Search for the cell housing the specified text and yield its [x, y] center coordinate. 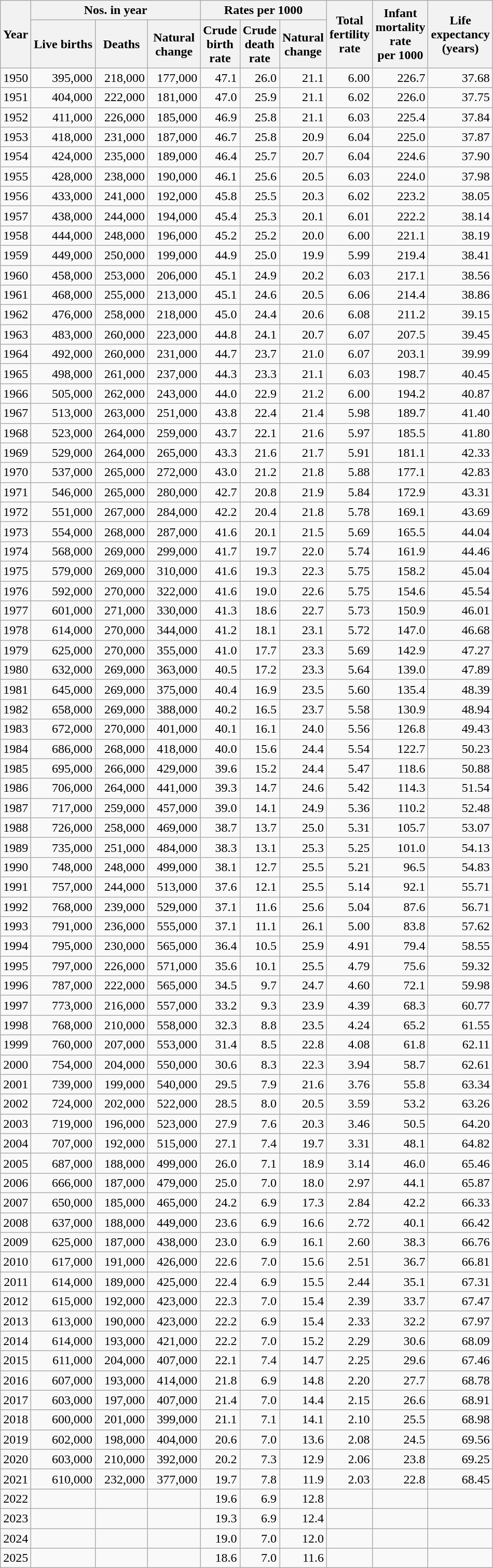
2022 [16, 1499]
611,000 [63, 1361]
2003 [16, 1124]
198,000 [121, 1439]
465,000 [174, 1202]
40.2 [220, 709]
1985 [16, 768]
1979 [16, 650]
12.1 [259, 887]
51.54 [460, 788]
2010 [16, 1262]
773,000 [63, 1005]
426,000 [174, 1262]
3.94 [350, 1065]
1974 [16, 551]
56.71 [460, 907]
Crudebirthrate [220, 44]
46.7 [220, 137]
1969 [16, 453]
44.1 [401, 1183]
177.1 [401, 472]
68.3 [401, 1005]
Lifeexpectancy(years) [460, 34]
66.42 [460, 1222]
158.2 [401, 571]
150.9 [401, 611]
25.7 [259, 157]
2001 [16, 1084]
202,000 [121, 1104]
5.78 [350, 512]
67.46 [460, 1361]
253,000 [121, 275]
650,000 [63, 1202]
5.99 [350, 255]
122.7 [401, 749]
1951 [16, 97]
110.2 [401, 808]
5.72 [350, 631]
5.42 [350, 788]
421,000 [174, 1341]
37.6 [220, 887]
1990 [16, 867]
43.7 [220, 433]
Totalfertilityrate [350, 34]
35.6 [220, 966]
2016 [16, 1380]
330,000 [174, 611]
2015 [16, 1361]
1958 [16, 235]
44.7 [220, 354]
615,000 [63, 1301]
5.98 [350, 413]
1972 [16, 512]
68.98 [460, 1420]
230,000 [121, 946]
38.7 [220, 828]
1962 [16, 315]
2006 [16, 1183]
2.03 [350, 1479]
1955 [16, 176]
12.0 [303, 1538]
42.33 [460, 453]
2.44 [350, 1282]
237,000 [174, 374]
255,000 [121, 295]
66.33 [460, 1202]
444,000 [63, 235]
3.59 [350, 1104]
20.0 [303, 235]
754,000 [63, 1065]
24.5 [401, 1439]
262,000 [121, 394]
1965 [16, 374]
2.72 [350, 1222]
2.29 [350, 1341]
2.97 [350, 1183]
24.0 [303, 729]
1986 [16, 788]
1968 [16, 433]
223.2 [401, 196]
1996 [16, 986]
2000 [16, 1065]
224.0 [401, 176]
40.4 [220, 690]
37.84 [460, 117]
47.0 [220, 97]
2007 [16, 1202]
65.46 [460, 1163]
142.9 [401, 650]
2.84 [350, 1202]
13.6 [303, 1439]
1976 [16, 591]
Live births [63, 44]
553,000 [174, 1045]
2018 [16, 1420]
579,000 [63, 571]
284,000 [174, 512]
12.9 [303, 1459]
4.24 [350, 1025]
45.2 [220, 235]
165.5 [401, 531]
198.7 [401, 374]
18.1 [259, 631]
557,000 [174, 1005]
49.43 [460, 729]
1999 [16, 1045]
38.56 [460, 275]
44.46 [460, 551]
189.7 [401, 413]
41.3 [220, 611]
12.7 [259, 867]
194,000 [174, 216]
5.58 [350, 709]
2.08 [350, 1439]
483,000 [63, 334]
540,000 [174, 1084]
54.13 [460, 847]
105.7 [401, 828]
1995 [16, 966]
1989 [16, 847]
2002 [16, 1104]
498,000 [63, 374]
617,000 [63, 1262]
12.4 [303, 1518]
3.14 [350, 1163]
39.3 [220, 788]
1970 [16, 472]
5.47 [350, 768]
130.9 [401, 709]
27.7 [401, 1380]
1975 [16, 571]
211.2 [401, 315]
2.60 [350, 1242]
Year [16, 34]
5.97 [350, 433]
401,000 [174, 729]
Crudedeathrate [259, 44]
2020 [16, 1459]
29.5 [220, 1084]
24.1 [259, 334]
59.98 [460, 986]
139.0 [401, 670]
68.91 [460, 1400]
2021 [16, 1479]
114.3 [401, 788]
32.3 [220, 1025]
48.39 [460, 690]
760,000 [63, 1045]
1994 [16, 946]
66.76 [460, 1242]
505,000 [63, 394]
68.78 [460, 1380]
672,000 [63, 729]
21.5 [303, 531]
Nos. in year [116, 10]
1983 [16, 729]
272,000 [174, 472]
1956 [16, 196]
40.0 [220, 749]
717,000 [63, 808]
40.87 [460, 394]
425,000 [174, 1282]
154.6 [401, 591]
48.1 [401, 1143]
36.7 [401, 1262]
5.31 [350, 828]
484,000 [174, 847]
1978 [16, 631]
39.0 [220, 808]
201,000 [121, 1420]
17.7 [259, 650]
1959 [16, 255]
66.81 [460, 1262]
5.00 [350, 927]
135.4 [401, 690]
4.08 [350, 1045]
45.54 [460, 591]
537,000 [63, 472]
613,000 [63, 1321]
5.91 [350, 453]
47.1 [220, 78]
58.7 [401, 1065]
42.83 [460, 472]
1981 [16, 690]
11.1 [259, 927]
55.71 [460, 887]
37.87 [460, 137]
50.5 [401, 1124]
458,000 [63, 275]
59.32 [460, 966]
1963 [16, 334]
8.0 [259, 1104]
5.74 [350, 551]
2017 [16, 1400]
28.5 [220, 1104]
355,000 [174, 650]
222.2 [401, 216]
2009 [16, 1242]
399,000 [174, 1420]
41.7 [220, 551]
38.1 [220, 867]
14.4 [303, 1400]
2.20 [350, 1380]
45.8 [220, 196]
1982 [16, 709]
610,000 [63, 1479]
9.7 [259, 986]
21.0 [303, 354]
411,000 [63, 117]
37.90 [460, 157]
213,000 [174, 295]
46.0 [401, 1163]
43.69 [460, 512]
7.3 [259, 1459]
2019 [16, 1439]
38.19 [460, 235]
225.0 [401, 137]
363,000 [174, 670]
571,000 [174, 966]
1953 [16, 137]
16.5 [259, 709]
1992 [16, 907]
20.4 [259, 512]
37.98 [460, 176]
5.36 [350, 808]
26.1 [303, 927]
2.51 [350, 1262]
433,000 [63, 196]
5.54 [350, 749]
92.1 [401, 887]
15.5 [303, 1282]
707,000 [63, 1143]
221.1 [401, 235]
44.0 [220, 394]
219.4 [401, 255]
34.5 [220, 986]
44.04 [460, 531]
118.6 [401, 768]
5.25 [350, 847]
476,000 [63, 315]
375,000 [174, 690]
11.9 [303, 1479]
2.15 [350, 1400]
1966 [16, 394]
72.1 [401, 986]
32.2 [401, 1321]
46.4 [220, 157]
181,000 [174, 97]
429,000 [174, 768]
6.06 [350, 295]
1950 [16, 78]
25.2 [259, 235]
2011 [16, 1282]
2014 [16, 1341]
726,000 [63, 828]
16.6 [303, 1222]
40.45 [460, 374]
377,000 [174, 1479]
44.9 [220, 255]
54.83 [460, 867]
64.82 [460, 1143]
602,000 [63, 1439]
191,000 [121, 1262]
1957 [16, 216]
1987 [16, 808]
38.05 [460, 196]
43.31 [460, 492]
546,000 [63, 492]
8.3 [259, 1065]
554,000 [63, 531]
169.1 [401, 512]
555,000 [174, 927]
69.56 [460, 1439]
241,000 [121, 196]
5.73 [350, 611]
Deaths [121, 44]
22.9 [259, 394]
217.1 [401, 275]
10.5 [259, 946]
23.9 [303, 1005]
61.8 [401, 1045]
7.9 [259, 1084]
177,000 [174, 78]
5.64 [350, 670]
24.2 [220, 1202]
23.8 [401, 1459]
38.41 [460, 255]
739,000 [63, 1084]
10.1 [259, 966]
8.8 [259, 1025]
65.87 [460, 1183]
2024 [16, 1538]
33.2 [220, 1005]
757,000 [63, 887]
197,000 [121, 1400]
7.6 [259, 1124]
267,000 [121, 512]
686,000 [63, 749]
161.9 [401, 551]
5.21 [350, 867]
637,000 [63, 1222]
68.45 [460, 1479]
36.4 [220, 946]
53.07 [460, 828]
658,000 [63, 709]
17.3 [303, 1202]
1991 [16, 887]
7.8 [259, 1479]
203.1 [401, 354]
5.84 [350, 492]
44.3 [220, 374]
40.5 [220, 670]
63.34 [460, 1084]
47.27 [460, 650]
101.0 [401, 847]
632,000 [63, 670]
46.01 [460, 611]
21.9 [303, 492]
271,000 [121, 611]
68.09 [460, 1341]
33.7 [401, 1301]
206,000 [174, 275]
20.9 [303, 137]
457,000 [174, 808]
181.1 [401, 453]
207,000 [121, 1045]
223,000 [174, 334]
263,000 [121, 413]
735,000 [63, 847]
5.88 [350, 472]
748,000 [63, 867]
4.39 [350, 1005]
666,000 [63, 1183]
568,000 [63, 551]
8.5 [259, 1045]
239,000 [121, 907]
322,000 [174, 591]
63.26 [460, 1104]
147.0 [401, 631]
12.8 [303, 1499]
65.2 [401, 1025]
126.8 [401, 729]
22.7 [303, 611]
2.39 [350, 1301]
27.1 [220, 1143]
5.60 [350, 690]
492,000 [63, 354]
55.8 [401, 1084]
236,000 [121, 927]
20.8 [259, 492]
38.86 [460, 295]
52.48 [460, 808]
2.10 [350, 1420]
5.14 [350, 887]
1988 [16, 828]
226.0 [401, 97]
706,000 [63, 788]
1980 [16, 670]
797,000 [63, 966]
522,000 [174, 1104]
19.9 [303, 255]
Rates per 1000 [264, 10]
1964 [16, 354]
6.01 [350, 216]
3.46 [350, 1124]
2.06 [350, 1459]
592,000 [63, 591]
392,000 [174, 1459]
46.1 [220, 176]
344,000 [174, 631]
46.9 [220, 117]
1967 [16, 413]
26.6 [401, 1400]
214.4 [401, 295]
551,000 [63, 512]
83.8 [401, 927]
2012 [16, 1301]
37.68 [460, 78]
16.9 [259, 690]
515,000 [174, 1143]
1973 [16, 531]
395,000 [63, 78]
18.0 [303, 1183]
41.40 [460, 413]
787,000 [63, 986]
62.11 [460, 1045]
1993 [16, 927]
75.6 [401, 966]
185.5 [401, 433]
13.1 [259, 847]
23.0 [220, 1242]
250,000 [121, 255]
2025 [16, 1558]
2004 [16, 1143]
414,000 [174, 1380]
24.7 [303, 986]
1971 [16, 492]
261,000 [121, 374]
194.2 [401, 394]
207.5 [401, 334]
243,000 [174, 394]
39.99 [460, 354]
1960 [16, 275]
235,000 [121, 157]
41.0 [220, 650]
43.3 [220, 453]
53.2 [401, 1104]
64.20 [460, 1124]
266,000 [121, 768]
39.15 [460, 315]
19.6 [220, 1499]
2013 [16, 1321]
61.55 [460, 1025]
724,000 [63, 1104]
388,000 [174, 709]
719,000 [63, 1124]
13.7 [259, 828]
4.91 [350, 946]
23.6 [220, 1222]
27.9 [220, 1124]
479,000 [174, 1183]
4.60 [350, 986]
37.75 [460, 97]
224.6 [401, 157]
29.6 [401, 1361]
5.04 [350, 907]
1977 [16, 611]
45.4 [220, 216]
2008 [16, 1222]
38.14 [460, 216]
287,000 [174, 531]
96.5 [401, 867]
57.62 [460, 927]
172.9 [401, 492]
1952 [16, 117]
50.88 [460, 768]
44.8 [220, 334]
428,000 [63, 176]
46.68 [460, 631]
39.45 [460, 334]
35.1 [401, 1282]
9.3 [259, 1005]
2023 [16, 1518]
87.6 [401, 907]
Infantmortalityrateper 1000 [401, 34]
60.77 [460, 1005]
18.9 [303, 1163]
3.31 [350, 1143]
22.0 [303, 551]
3.76 [350, 1084]
69.25 [460, 1459]
1984 [16, 749]
232,000 [121, 1479]
42.7 [220, 492]
1961 [16, 295]
1954 [16, 157]
601,000 [63, 611]
2.33 [350, 1321]
687,000 [63, 1163]
468,000 [63, 295]
238,000 [121, 176]
58.55 [460, 946]
39.6 [220, 768]
67.47 [460, 1301]
441,000 [174, 788]
45.04 [460, 571]
6.08 [350, 315]
62.61 [460, 1065]
216,000 [121, 1005]
48.94 [460, 709]
645,000 [63, 690]
43.0 [220, 472]
299,000 [174, 551]
2005 [16, 1163]
43.8 [220, 413]
469,000 [174, 828]
21.7 [303, 453]
795,000 [63, 946]
5.56 [350, 729]
424,000 [63, 157]
600,000 [63, 1420]
1997 [16, 1005]
50.23 [460, 749]
558,000 [174, 1025]
550,000 [174, 1065]
4.79 [350, 966]
79.4 [401, 946]
67.31 [460, 1282]
225.4 [401, 117]
2.25 [350, 1361]
226.7 [401, 78]
14.8 [303, 1380]
45.0 [220, 315]
607,000 [63, 1380]
67.97 [460, 1321]
1998 [16, 1025]
791,000 [63, 927]
280,000 [174, 492]
41.80 [460, 433]
31.4 [220, 1045]
310,000 [174, 571]
23.1 [303, 631]
47.89 [460, 670]
17.2 [259, 670]
41.2 [220, 631]
695,000 [63, 768]
